Capture the cell that displays the provided text and extract its (x, y) central coordinate. 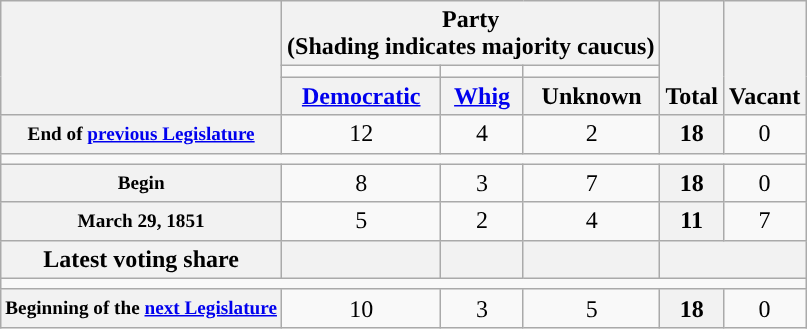
End of previous Legislature (142, 134)
Unknown (592, 96)
Vacant (764, 58)
March 29, 1851 (142, 221)
10 (362, 308)
Whig (482, 96)
8 (362, 183)
Latest voting share (142, 259)
Begin (142, 183)
Party (Shading indicates majority caucus) (471, 34)
11 (692, 221)
Democratic (362, 96)
12 (362, 134)
Beginning of the next Legislature (142, 308)
Total (692, 58)
